Output the (X, Y) coordinate of the center of the cell containing the given text.  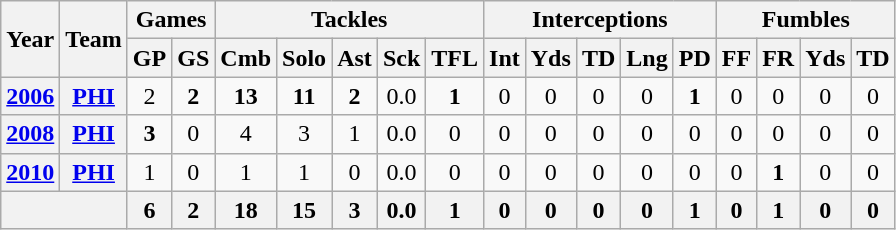
Team (94, 39)
18 (246, 210)
Ast (355, 58)
GP (149, 58)
Sck (401, 58)
Solo (304, 58)
11 (304, 96)
Games (170, 20)
Cmb (246, 58)
6 (149, 210)
Year (30, 39)
Tackles (350, 20)
Interceptions (600, 20)
13 (246, 96)
2008 (30, 134)
GS (194, 58)
FF (736, 58)
FR (778, 58)
Fumbles (806, 20)
Int (505, 58)
15 (304, 210)
2006 (30, 96)
TFL (455, 58)
4 (246, 134)
Lng (647, 58)
2010 (30, 172)
PD (694, 58)
